Output the [x, y] coordinate of the center of the cell containing the given text.  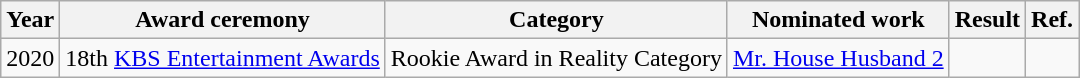
Nominated work [838, 20]
Ref. [1052, 20]
18th KBS Entertainment Awards [223, 58]
Mr. House Husband 2 [838, 58]
2020 [30, 58]
Rookie Award in Reality Category [556, 58]
Result [987, 20]
Award ceremony [223, 20]
Year [30, 20]
Category [556, 20]
